Extract the (X, Y) coordinate from the center of the cell holding the provided text.  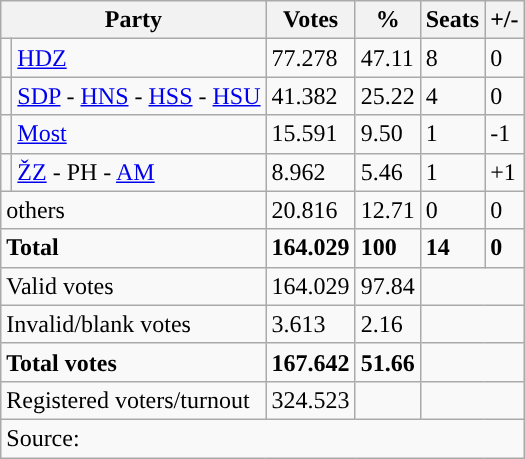
51.66 (388, 362)
20.816 (310, 210)
5.46 (388, 172)
8.962 (310, 172)
+1 (504, 172)
25.22 (388, 96)
41.382 (310, 96)
47.11 (388, 58)
8 (452, 58)
12.71 (388, 210)
15.591 (310, 134)
14 (452, 248)
77.278 (310, 58)
97.84 (388, 286)
324.523 (310, 400)
Most (139, 134)
others (134, 210)
HDZ (139, 58)
Source: (262, 438)
2.16 (388, 324)
Votes (310, 20)
3.613 (310, 324)
4 (452, 96)
Total (134, 248)
Seats (452, 20)
-1 (504, 134)
Total votes (134, 362)
ŽZ - PH - AM (139, 172)
SDP - HNS - HSS - HSU (139, 96)
+/- (504, 20)
9.50 (388, 134)
Invalid/blank votes (134, 324)
167.642 (310, 362)
% (388, 20)
100 (388, 248)
Valid votes (134, 286)
Party (134, 20)
Registered voters/turnout (134, 400)
